Identify which cell holds the provided text, then report its [X, Y] central coordinate. 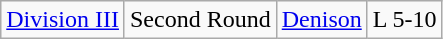
L 5-10 [404, 20]
Division III [63, 20]
Denison [322, 20]
Second Round [200, 20]
